Return the [X, Y] coordinate for the center point of the cell that contains the specified text.  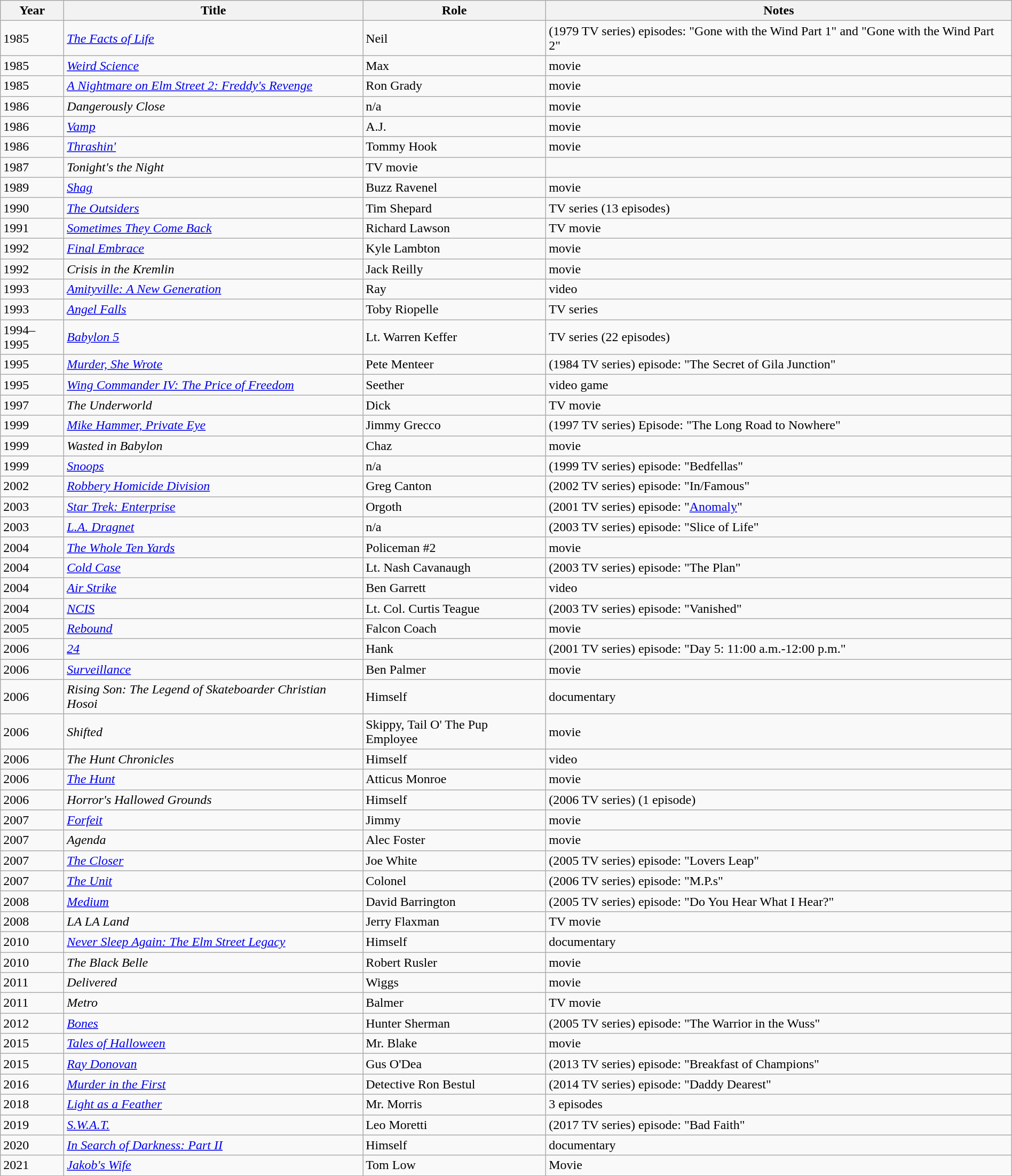
Sometimes They Come Back [214, 228]
Neil [455, 38]
Rising Son: The Legend of Skateboarder Christian Hosoi [214, 697]
Amityville: A New Generation [214, 289]
The Hunt Chronicles [214, 759]
The Outsiders [214, 208]
Chaz [455, 446]
(2005 TV series) episode: "The Warrior in the Wuss" [779, 1023]
Ben Garrett [455, 588]
Shag [214, 187]
Hank [455, 649]
video game [779, 385]
Ron Grady [455, 86]
2012 [32, 1023]
(2003 TV series) episode: "Vanished" [779, 608]
Title [214, 11]
Orgoth [455, 507]
(1997 TV series) Episode: "The Long Road to Nowhere" [779, 425]
1997 [32, 405]
(2001 TV series) episode: "Anomaly" [779, 507]
Tim Shepard [455, 208]
Horror's Hallowed Grounds [214, 800]
Agenda [214, 840]
Babylon 5 [214, 337]
(2005 TV series) episode: "Do You Hear What I Hear?" [779, 901]
(2013 TV series) episode: "Breakfast of Champions" [779, 1064]
Wasted in Babylon [214, 446]
The Facts of Life [214, 38]
(2006 TV series) episode: "M.P.s" [779, 881]
Bones [214, 1023]
(1984 TV series) episode: "The Secret of Gila Junction" [779, 365]
TV series [779, 310]
Hunter Sherman [455, 1023]
Mr. Morris [455, 1104]
Medium [214, 901]
Notes [779, 11]
2019 [32, 1125]
Robert Rusler [455, 962]
1994–1995 [32, 337]
S.W.A.T. [214, 1125]
Air Strike [214, 588]
TV series (22 episodes) [779, 337]
2021 [32, 1165]
Tom Low [455, 1165]
Angel Falls [214, 310]
(2005 TV series) episode: "Lovers Leap" [779, 861]
Joe White [455, 861]
Skippy, Tail O' The Pup Employee [455, 731]
A Nightmare on Elm Street 2: Freddy's Revenge [214, 86]
Jakob's Wife [214, 1165]
Star Trek: Enterprise [214, 507]
The Black Belle [214, 962]
(2014 TV series) episode: "Daddy Dearest" [779, 1084]
2020 [32, 1145]
TV series (13 episodes) [779, 208]
Kyle Lambton [455, 248]
Lt. Warren Keffer [455, 337]
Falcon Coach [455, 629]
Jerry Flaxman [455, 921]
Weird Science [214, 66]
Murder, She Wrote [214, 365]
Metro [214, 1003]
LA LA Land [214, 921]
Robbery Homicide Division [214, 486]
Murder in the First [214, 1084]
(2003 TV series) episode: "Slice of Life" [779, 527]
In Search of Darkness: Part II [214, 1145]
David Barrington [455, 901]
(1999 TV series) episode: "Bedfellas" [779, 466]
(2002 TV series) episode: "In/Famous" [779, 486]
Lt. Col. Curtis Teague [455, 608]
Tommy Hook [455, 147]
Dick [455, 405]
Cold Case [214, 567]
Leo Moretti [455, 1125]
Ray [455, 289]
Greg Canton [455, 486]
2018 [32, 1104]
Gus O'Dea [455, 1064]
1991 [32, 228]
Rebound [214, 629]
Alec Foster [455, 840]
Richard Lawson [455, 228]
A.J. [455, 127]
L.A. Dragnet [214, 527]
Shifted [214, 731]
2002 [32, 486]
Surveillance [214, 669]
Jimmy Grecco [455, 425]
(2001 TV series) episode: "Day 5: 11:00 a.m.-12:00 p.m." [779, 649]
The Hunt [214, 779]
24 [214, 649]
1989 [32, 187]
Vamp [214, 127]
1987 [32, 167]
The Underworld [214, 405]
Mr. Blake [455, 1044]
The Unit [214, 881]
Max [455, 66]
Dangerously Close [214, 106]
Tales of Halloween [214, 1044]
Jimmy [455, 820]
Policeman #2 [455, 547]
Final Embrace [214, 248]
Year [32, 11]
Mike Hammer, Private Eye [214, 425]
Jack Reilly [455, 269]
Light as a Feather [214, 1104]
NCIS [214, 608]
(1979 TV series) episodes: "Gone with the Wind Part 1" and "Gone with the Wind Part 2" [779, 38]
The Closer [214, 861]
Ray Donovan [214, 1064]
Role [455, 11]
Wiggs [455, 983]
Movie [779, 1165]
Thrashin' [214, 147]
Seether [455, 385]
(2006 TV series) (1 episode) [779, 800]
Toby Riopelle [455, 310]
Balmer [455, 1003]
1990 [32, 208]
The Whole Ten Yards [214, 547]
Crisis in the Kremlin [214, 269]
Forfeit [214, 820]
Lt. Nash Cavanaugh [455, 567]
Ben Palmer [455, 669]
Tonight's the Night [214, 167]
Pete Menteer [455, 365]
Detective Ron Bestul [455, 1084]
(2003 TV series) episode: "The Plan" [779, 567]
Atticus Monroe [455, 779]
Never Sleep Again: The Elm Street Legacy [214, 942]
Delivered [214, 983]
Colonel [455, 881]
2016 [32, 1084]
Buzz Ravenel [455, 187]
3 episodes [779, 1104]
Snoops [214, 466]
(2017 TV series) episode: "Bad Faith" [779, 1125]
2005 [32, 629]
Wing Commander IV: The Price of Freedom [214, 385]
